Return (X, Y) of the center of cell containing provided text 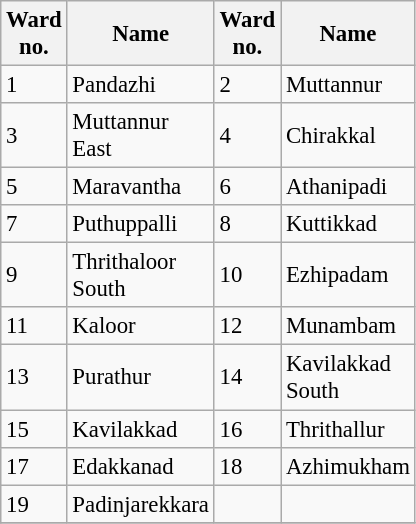
13 (34, 378)
16 (247, 429)
4 (247, 136)
Azhimukham (348, 466)
Chirakkal (348, 136)
8 (247, 224)
17 (34, 466)
Edakkanad (140, 466)
Ezhipadam (348, 276)
Athanipadi (348, 187)
5 (34, 187)
3 (34, 136)
2 (247, 85)
10 (247, 276)
Purathur (140, 378)
15 (34, 429)
6 (247, 187)
9 (34, 276)
19 (34, 504)
1 (34, 85)
Muttannur (348, 85)
Munambam (348, 327)
7 (34, 224)
Kuttikkad (348, 224)
12 (247, 327)
Kaloor (140, 327)
18 (247, 466)
14 (247, 378)
Thrithallur (348, 429)
Maravantha (140, 187)
Kavilakkad (140, 429)
11 (34, 327)
Pandazhi (140, 85)
Muttannur East (140, 136)
Kavilakkad South (348, 378)
Thrithaloor South (140, 276)
Padinjarekkara (140, 504)
Puthuppalli (140, 224)
